Identify which cell holds the provided text, then report its [x, y] central coordinate. 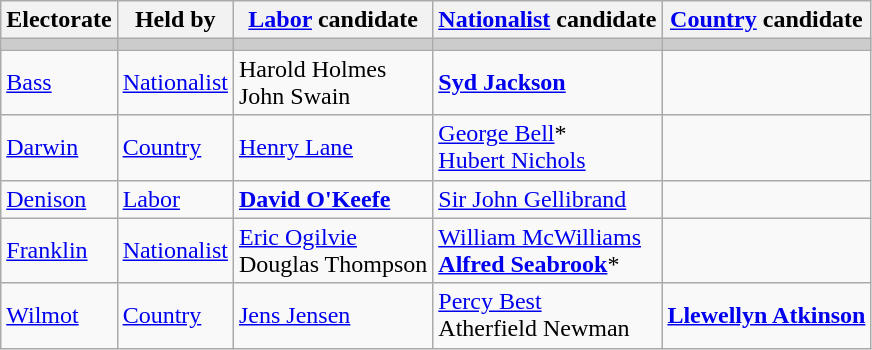
Llewellyn Atkinson [766, 316]
William McWilliamsAlfred Seabrook* [548, 250]
Electorate [59, 20]
Percy BestAtherfield Newman [548, 316]
Syd Jackson [548, 82]
Sir John Gellibrand [548, 199]
Country candidate [766, 20]
Labor [175, 199]
Denison [59, 199]
Wilmot [59, 316]
Harold HolmesJohn Swain [332, 82]
Darwin [59, 148]
Jens Jensen [332, 316]
David O'Keefe [332, 199]
Bass [59, 82]
Franklin [59, 250]
Henry Lane [332, 148]
George Bell*Hubert Nichols [548, 148]
Labor candidate [332, 20]
Eric OgilvieDouglas Thompson [332, 250]
Nationalist candidate [548, 20]
Held by [175, 20]
